Extract the [x, y] coordinate from the center of the cell holding the provided text.  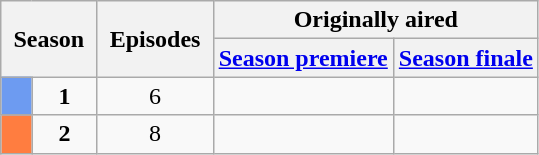
Season premiere [303, 58]
8 [155, 134]
Episodes [155, 39]
6 [155, 96]
Originally aired [376, 20]
Season finale [466, 58]
1 [64, 96]
2 [64, 134]
Season [49, 39]
